Return [x, y] of the center of cell containing provided text 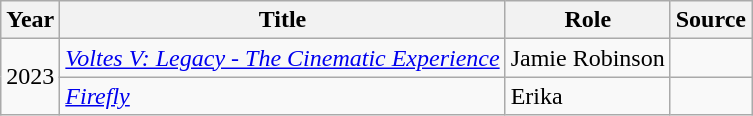
Erika [588, 96]
Jamie Robinson [588, 58]
Source [710, 20]
Role [588, 20]
Title [282, 20]
Firefly [282, 96]
Year [30, 20]
2023 [30, 77]
Voltes V: Legacy - The Cinematic Experience [282, 58]
